Return [X, Y] of the center of cell containing provided text 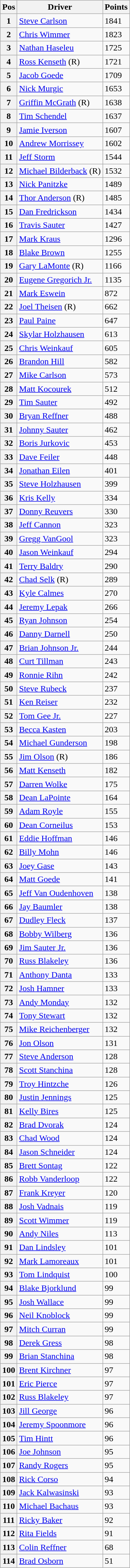
Scott Wimmer [60, 1220]
Danny Darnell [60, 634]
16 [9, 225]
Colin Reffner [60, 1547]
605 [116, 348]
47 [9, 648]
78 [9, 1070]
109 [9, 1493]
111 [9, 1520]
112 [9, 1534]
103 [9, 1411]
155 [116, 811]
33 [9, 457]
1721 [116, 62]
Chad Wood [60, 1138]
34 [9, 471]
72 [9, 988]
3 [9, 48]
108 [9, 1479]
Points [116, 7]
Josh Hamner [60, 988]
Gary LaMonte (R) [60, 266]
71 [9, 975]
Mark Kraus [60, 239]
27 [9, 375]
19 [9, 266]
107 [9, 1465]
Rick Corso [60, 1479]
Jeff Cannon [60, 525]
Darren Wolke [60, 784]
Eric Pierce [60, 1384]
Tim Hintt [60, 1438]
29 [9, 402]
Jeff Storm [60, 157]
1602 [116, 143]
250 [116, 634]
Mark Lamoreaux [60, 1261]
Thor Anderson (R) [60, 198]
573 [116, 375]
Pos [9, 7]
1 [9, 21]
1653 [116, 89]
Derek Gress [60, 1343]
Bobby Wilberg [60, 934]
88 [9, 1206]
243 [116, 661]
28 [9, 389]
59 [9, 811]
13 [9, 184]
48 [9, 661]
126 [116, 1084]
289 [116, 579]
Andy Niles [60, 1234]
Curt Tillman [60, 661]
105 [9, 1438]
1255 [116, 252]
69 [9, 947]
1725 [116, 48]
330 [116, 511]
Becca Kasten [60, 729]
294 [116, 552]
Jeff Van Oudenhoven [60, 893]
63 [9, 866]
Joey Gase [60, 866]
Blake Bjorklund [60, 1288]
Mike Reichenberger [60, 1029]
37 [9, 511]
1135 [116, 280]
Jeremy Spoonmore [60, 1424]
7 [9, 102]
Ronnie Rihn [60, 675]
1823 [116, 34]
232 [116, 702]
Andrew Morrissey [60, 143]
Ross Kenseth (R) [60, 62]
Paul Paine [60, 320]
70 [9, 961]
Jack Kalwasinski [60, 1493]
106 [9, 1452]
Randy Rogers [60, 1465]
Michael Gunderson [60, 743]
114 [9, 1561]
1544 [116, 157]
Tim Sauter [60, 402]
Brent Kirchner [60, 1370]
Adam Royle [60, 811]
90 [9, 1234]
Justin Jennings [60, 1097]
24 [9, 334]
43 [9, 593]
Dave Feiler [60, 457]
Donny Reuvers [60, 511]
153 [116, 825]
15 [9, 212]
Dan Lindsley [60, 1247]
87 [9, 1193]
1296 [116, 239]
1489 [116, 184]
5 [9, 75]
Neil Knoblock [60, 1316]
1709 [116, 75]
1434 [116, 212]
453 [116, 443]
242 [116, 675]
203 [116, 729]
Steve Rubeck [60, 689]
Jay Baumler [60, 907]
Nick Murgic [60, 89]
42 [9, 579]
Skylar Holzhausen [60, 334]
9 [9, 130]
Jill George [60, 1411]
Joe Johnson [60, 1452]
137 [116, 920]
Brandon Hill [60, 361]
Kris Kelly [60, 498]
55 [9, 757]
290 [116, 566]
Josh Wallace [60, 1302]
Jonathan Eilen [60, 471]
38 [9, 525]
Mitch Curran [60, 1329]
45 [9, 621]
270 [116, 593]
20 [9, 280]
89 [9, 1220]
Chris Wimmer [60, 34]
Johnny Sauter [60, 430]
Gregg VanGool [60, 539]
1841 [116, 21]
Jason Schneider [60, 1152]
Mike Carlson [60, 375]
Bryan Reffner [60, 416]
186 [116, 757]
32 [9, 443]
22 [9, 307]
44 [9, 607]
73 [9, 1002]
6 [9, 89]
18 [9, 252]
613 [116, 334]
Jason Weinkauf [60, 552]
81 [9, 1111]
647 [116, 320]
Nathan Haseleu [60, 48]
Brett Sontag [60, 1166]
Ken Reiser [60, 702]
52 [9, 716]
492 [116, 402]
Chris Weinkauf [60, 348]
Frank Kreyer [60, 1193]
448 [116, 457]
77 [9, 1057]
Ricky Baker [60, 1520]
26 [9, 361]
Jamie Iverson [60, 130]
75 [9, 1029]
Brad Dvorak [60, 1125]
1638 [116, 102]
39 [9, 539]
53 [9, 729]
104 [9, 1424]
399 [116, 484]
62 [9, 852]
182 [116, 770]
Jim Sauter Jr. [60, 947]
Robb Vanderloop [60, 1179]
Tom Gee Jr. [60, 716]
Eddie Hoffman [60, 839]
83 [9, 1138]
66 [9, 907]
131 [116, 1043]
57 [9, 784]
102 [9, 1397]
49 [9, 675]
Kyle Calmes [60, 593]
Eugene Gregorich Jr. [60, 280]
17 [9, 239]
120 [116, 1193]
Michael Bachaus [60, 1506]
14 [9, 198]
244 [116, 648]
Anthony Danta [60, 975]
60 [9, 825]
Griffin McGrath (R) [60, 102]
12 [9, 171]
1166 [116, 266]
80 [9, 1097]
Blake Brown [60, 252]
334 [116, 498]
237 [116, 689]
58 [9, 797]
Terry Baldry [60, 566]
Jon Olson [60, 1043]
11 [9, 157]
64 [9, 879]
Kelly Bires [60, 1111]
Dudley Fleck [60, 920]
74 [9, 1015]
141 [116, 879]
Steve Anderson [60, 1057]
Steve Holzhausen [60, 484]
Nick Panitzke [60, 184]
662 [116, 307]
30 [9, 416]
46 [9, 634]
54 [9, 743]
1637 [116, 116]
8 [9, 116]
Mark Eswein [60, 293]
488 [116, 416]
110 [9, 1506]
65 [9, 893]
1607 [116, 130]
40 [9, 552]
76 [9, 1043]
Jeremy Lepak [60, 607]
Andy Monday [60, 1002]
Josh Vadnais [60, 1206]
Brian Stanchina [60, 1356]
Steve Carlson [60, 21]
1427 [116, 225]
41 [9, 566]
85 [9, 1166]
Dean LaPointe [60, 797]
79 [9, 1084]
Joel Theisen (R) [60, 307]
Tom Lindquist [60, 1275]
67 [9, 920]
Jacob Goede [60, 75]
2 [9, 34]
872 [116, 293]
Dean Corneilus [60, 825]
Brian Johnson Jr. [60, 648]
36 [9, 498]
Rita Fields [60, 1534]
198 [116, 743]
Boris Jurkovic [60, 443]
462 [116, 430]
Brad Osborn [60, 1561]
1485 [116, 198]
4 [9, 62]
175 [116, 784]
82 [9, 1125]
Billy Mohn [60, 852]
Tony Stewart [60, 1015]
84 [9, 1152]
31 [9, 430]
582 [116, 361]
86 [9, 1179]
21 [9, 293]
Scott Stanchina [60, 1070]
56 [9, 770]
50 [9, 689]
Matt Goede [60, 879]
227 [116, 716]
266 [116, 607]
Jim Olson (R) [60, 757]
61 [9, 839]
Matt Kocourek [60, 389]
25 [9, 348]
35 [9, 484]
143 [116, 866]
Driver [60, 7]
Dan Fredrickson [60, 212]
401 [116, 471]
23 [9, 320]
10 [9, 143]
Michael Bilderback (R) [60, 171]
512 [116, 389]
Ryan Johnson [60, 621]
164 [116, 797]
Matt Kenseth [60, 770]
254 [116, 621]
Tim Schendel [60, 116]
Troy Hintzche [60, 1084]
Chad Selk (R) [60, 579]
Travis Sauter [60, 225]
1532 [116, 171]
